Pinpoint the cell where the given text exists, returning its (X, Y) midpoint coordinate. 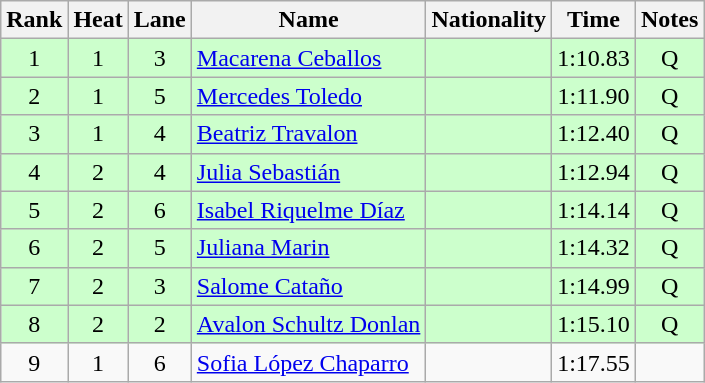
Notes (669, 20)
7 (34, 286)
Salome Cataño (308, 286)
Julia Sebastián (308, 172)
Name (308, 20)
Rank (34, 20)
Avalon Schultz Donlan (308, 324)
Beatriz Travalon (308, 134)
Nationality (489, 20)
Heat (98, 20)
1:12.94 (594, 172)
Lane (160, 20)
Time (594, 20)
Juliana Marin (308, 248)
Macarena Ceballos (308, 58)
1:11.90 (594, 96)
8 (34, 324)
Sofia López Chaparro (308, 362)
9 (34, 362)
1:17.55 (594, 362)
1:12.40 (594, 134)
Mercedes Toledo (308, 96)
1:15.10 (594, 324)
Isabel Riquelme Díaz (308, 210)
1:10.83 (594, 58)
1:14.99 (594, 286)
1:14.32 (594, 248)
1:14.14 (594, 210)
